Extract the (x, y) coordinate from the center of the cell holding the provided text.  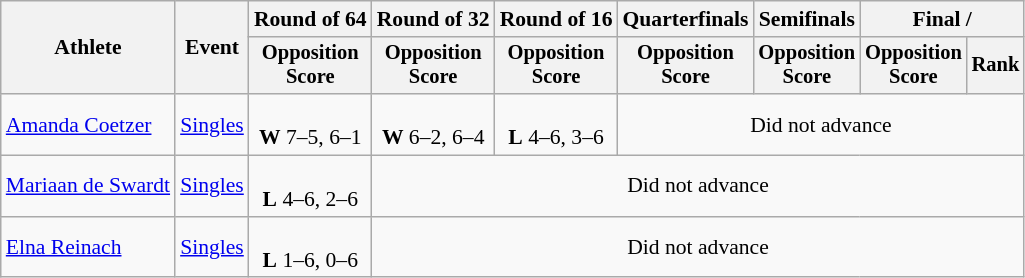
Round of 32 (434, 19)
L 4–6, 2–6 (310, 186)
Final / (942, 19)
Rank (996, 66)
W 7–5, 6–1 (310, 124)
Mariaan de Swardt (88, 186)
L 4–6, 3–6 (556, 124)
Semifinals (808, 19)
Athlete (88, 48)
Event (212, 48)
Elna Reinach (88, 248)
W 6–2, 6–4 (434, 124)
Round of 64 (310, 19)
L 1–6, 0–6 (310, 248)
Round of 16 (556, 19)
Quarterfinals (685, 19)
Amanda Coetzer (88, 124)
